For the text-containing cell, return its midpoint in [X, Y] coordinate format. 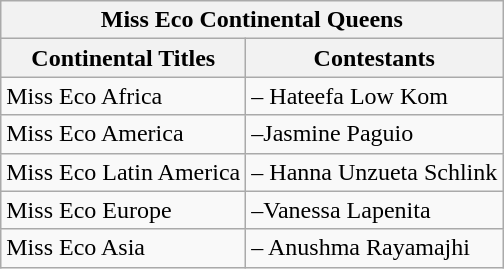
Continental Titles [124, 58]
Contestants [374, 58]
Miss Eco Latin America [124, 172]
Miss Eco Asia [124, 248]
–Jasmine Paguio [374, 134]
– Hanna Unzueta Schlink [374, 172]
Miss Eco America [124, 134]
– Anushma Rayamajhi [374, 248]
–Vanessa Lapenita [374, 210]
Miss Eco Continental Queens [252, 20]
– Hateefa Low Kom [374, 96]
Miss Eco Africa [124, 96]
Miss Eco Europe [124, 210]
